Scan for the cell matching the given text and deliver its [X, Y] coordinate at center. 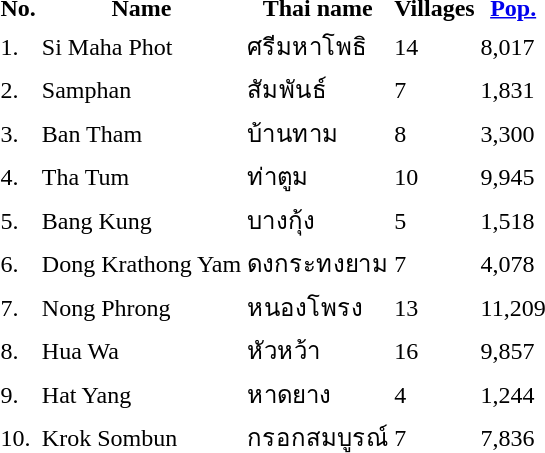
Hat Yang [141, 394]
บ้านทาม [318, 133]
16 [434, 350]
Samphan [141, 90]
Hua Wa [141, 350]
หัวหว้า [318, 350]
Tha Tum [141, 176]
หนองโพรง [318, 307]
Ban Tham [141, 133]
หาดยาง [318, 394]
ดงกระทงยาม [318, 264]
Si Maha Phot [141, 46]
Dong Krathong Yam [141, 264]
5 [434, 220]
14 [434, 46]
Nong Phrong [141, 307]
ท่าตูม [318, 176]
10 [434, 176]
ศรีมหาโพธิ [318, 46]
4 [434, 394]
13 [434, 307]
8 [434, 133]
Bang Kung [141, 220]
บางกุ้ง [318, 220]
สัมพันธ์ [318, 90]
